Detect which cell encompasses the target text, then output its (x, y) center coordinate. 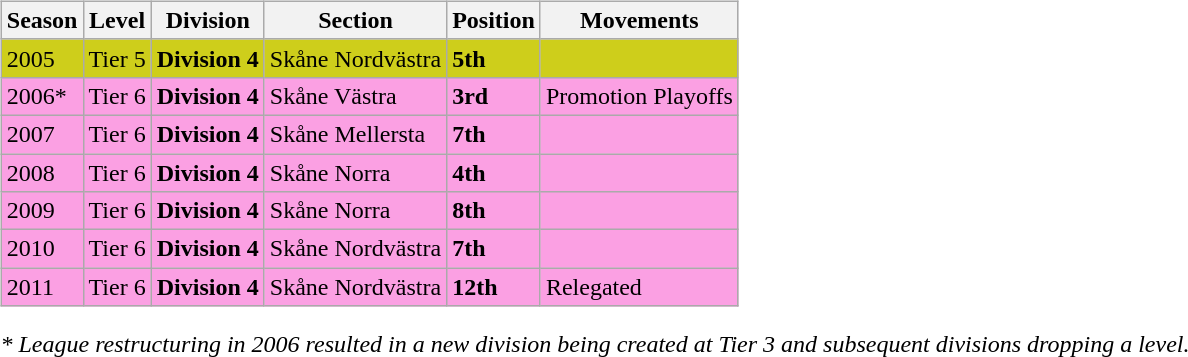
12th (494, 287)
Section (355, 20)
Movements (639, 20)
2009 (42, 211)
Season (42, 20)
3rd (494, 96)
2006* (42, 96)
Relegated (639, 287)
Skåne Västra (355, 96)
Tier 5 (117, 58)
8th (494, 211)
Skåne Mellersta (355, 134)
2008 (42, 173)
Division (208, 20)
4th (494, 173)
Level (117, 20)
2011 (42, 287)
2010 (42, 249)
2005 (42, 58)
2007 (42, 134)
Promotion Playoffs (639, 96)
Position (494, 20)
5th (494, 58)
